Return (x, y) of the center of cell containing provided text 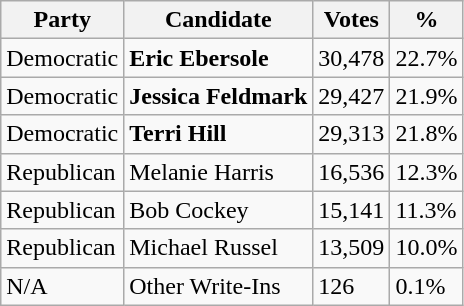
Candidate (218, 20)
29,427 (352, 96)
Melanie Harris (218, 172)
22.7% (426, 58)
11.3% (426, 210)
12.3% (426, 172)
30,478 (352, 58)
Votes (352, 20)
Eric Ebersole (218, 58)
Party (62, 20)
15,141 (352, 210)
10.0% (426, 248)
Other Write-Ins (218, 286)
Michael Russel (218, 248)
16,536 (352, 172)
N/A (62, 286)
13,509 (352, 248)
% (426, 20)
21.9% (426, 96)
29,313 (352, 134)
0.1% (426, 286)
Jessica Feldmark (218, 96)
21.8% (426, 134)
126 (352, 286)
Terri Hill (218, 134)
Bob Cockey (218, 210)
